Output the (x, y) coordinate of the center of the cell containing the given text.  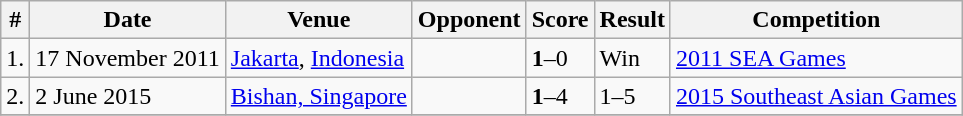
Bishan, Singapore (318, 96)
Competition (816, 20)
Jakarta, Indonesia (318, 58)
Win (632, 58)
2011 SEA Games (816, 58)
1. (16, 58)
2 June 2015 (128, 96)
Date (128, 20)
Result (632, 20)
1–4 (560, 96)
2. (16, 96)
1–5 (632, 96)
2015 Southeast Asian Games (816, 96)
Venue (318, 20)
# (16, 20)
Opponent (469, 20)
1–0 (560, 58)
Score (560, 20)
17 November 2011 (128, 58)
